From the cell containing the given text, extract its center point as [x, y] coordinate. 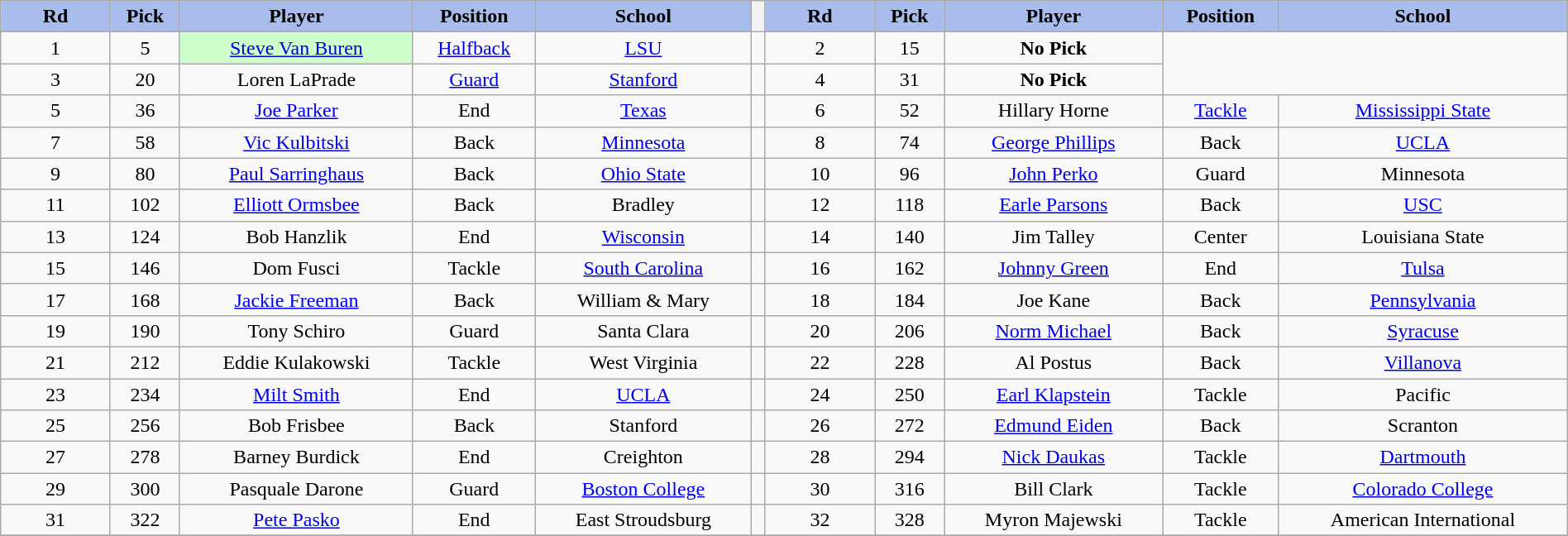
52 [910, 111]
234 [145, 395]
3 [56, 79]
Paul Sarringhaus [296, 174]
16 [820, 268]
Vic Kulbitski [296, 142]
22 [820, 362]
Pete Pasko [296, 520]
14 [820, 237]
Wisconsin [643, 237]
William & Mary [643, 299]
25 [56, 426]
Dom Fusci [296, 268]
Bradley [643, 205]
Joe Parker [296, 111]
146 [145, 268]
74 [910, 142]
Norm Michael [1054, 331]
Barney Burdick [296, 457]
29 [56, 489]
36 [145, 111]
Pacific [1423, 395]
80 [145, 174]
Earle Parsons [1054, 205]
Joe Kane [1054, 299]
32 [820, 520]
Milt Smith [296, 395]
Dartmouth [1423, 457]
Scranton [1423, 426]
168 [145, 299]
272 [910, 426]
Santa Clara [643, 331]
27 [56, 457]
John Perko [1054, 174]
206 [910, 331]
58 [145, 142]
Loren LaPrade [296, 79]
250 [910, 395]
Eddie Kulakowski [296, 362]
Bob Frisbee [296, 426]
102 [145, 205]
7 [56, 142]
Syracuse [1423, 331]
24 [820, 395]
Villanova [1423, 362]
Jim Talley [1054, 237]
USC [1423, 205]
18 [820, 299]
12 [820, 205]
23 [56, 395]
278 [145, 457]
George Phillips [1054, 142]
96 [910, 174]
184 [910, 299]
Boston College [643, 489]
Pennsylvania [1423, 299]
West Virginia [643, 362]
American International [1423, 520]
9 [56, 174]
Al Postus [1054, 362]
316 [910, 489]
140 [910, 237]
300 [145, 489]
Tony Schiro [296, 331]
124 [145, 237]
21 [56, 362]
Steve Van Buren [296, 48]
Pasquale Darone [296, 489]
Tulsa [1423, 268]
Creighton [643, 457]
11 [56, 205]
Halfback [474, 48]
Myron Majewski [1054, 520]
South Carolina [643, 268]
Colorado College [1423, 489]
212 [145, 362]
30 [820, 489]
118 [910, 205]
East Stroudsburg [643, 520]
328 [910, 520]
Johnny Green [1054, 268]
Bob Hanzlik [296, 237]
17 [56, 299]
13 [56, 237]
256 [145, 426]
Texas [643, 111]
1 [56, 48]
Nick Daukas [1054, 457]
10 [820, 174]
294 [910, 457]
162 [910, 268]
228 [910, 362]
Hillary Horne [1054, 111]
Louisiana State [1423, 237]
Jackie Freeman [296, 299]
6 [820, 111]
Edmund Eiden [1054, 426]
28 [820, 457]
8 [820, 142]
19 [56, 331]
322 [145, 520]
4 [820, 79]
190 [145, 331]
LSU [643, 48]
2 [820, 48]
Mississippi State [1423, 111]
Elliott Ormsbee [296, 205]
Center [1221, 237]
Bill Clark [1054, 489]
Earl Klapstein [1054, 395]
26 [820, 426]
Ohio State [643, 174]
